Return [X, Y] of the center of cell containing provided text 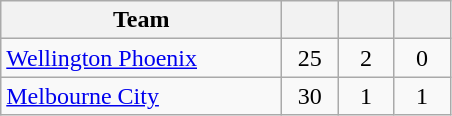
0 [422, 58]
Melbourne City [142, 96]
Team [142, 20]
25 [310, 58]
2 [366, 58]
30 [310, 96]
Wellington Phoenix [142, 58]
